Locate the cell with the specified text and output its [x, y] center coordinate. 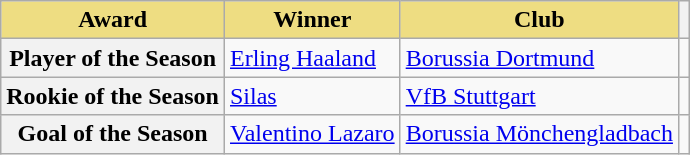
Borussia Dortmund [539, 58]
VfB Stuttgart [539, 96]
Valentino Lazaro [312, 134]
Erling Haaland [312, 58]
Winner [312, 20]
Club [539, 20]
Player of the Season [113, 58]
Borussia Mönchengladbach [539, 134]
Goal of the Season [113, 134]
Rookie of the Season [113, 96]
Silas [312, 96]
Award [113, 20]
